Output the (x, y) coordinate of the center of the cell containing the given text.  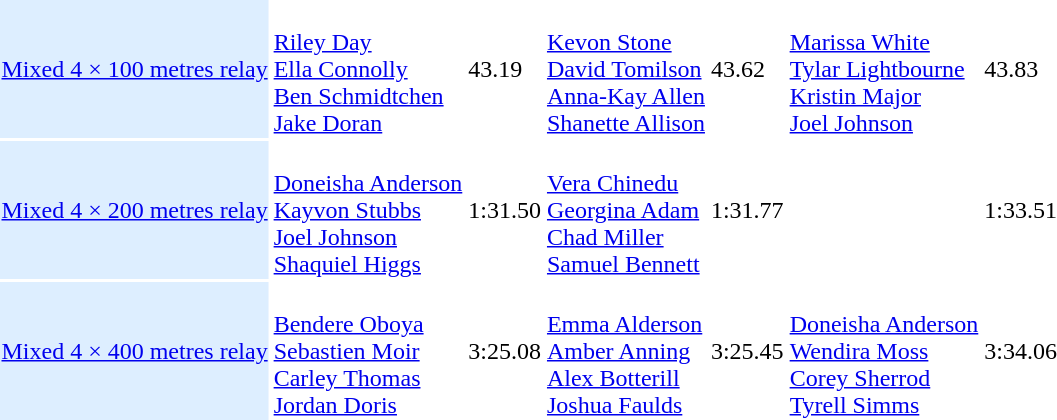
1:31.50 (505, 210)
Doneisha AndersonWendira MossCorey SherrodTyrell Simms (884, 351)
Bendere OboyaSebastien MoirCarley ThomasJordan Doris (368, 351)
3:25.45 (747, 351)
Riley DayElla ConnollyBen SchmidtchenJake Doran (368, 69)
3:25.08 (505, 351)
Doneisha AndersonKayvon StubbsJoel JohnsonShaquiel Higgs (368, 210)
Emma AldersonAmber AnningAlex BotterillJoshua Faulds (626, 351)
Vera ChineduGeorgina AdamChad MillerSamuel Bennett (626, 210)
Mixed 4 × 400 metres relay (134, 351)
1:31.77 (747, 210)
43.62 (747, 69)
Mixed 4 × 200 metres relay (134, 210)
Kevon StoneDavid TomilsonAnna-Kay AllenShanette Allison (626, 69)
Marissa WhiteTylar LightbourneKristin MajorJoel Johnson (884, 69)
43.19 (505, 69)
Mixed 4 × 100 metres relay (134, 69)
